Search for the cell housing the specified text and yield its (x, y) center coordinate. 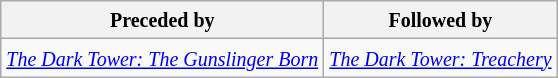
Followed by (440, 20)
Preceded by (162, 20)
The Dark Tower: Treachery (440, 58)
The Dark Tower: The Gunslinger Born (162, 58)
